Capture the cell that displays the provided text and extract its (x, y) central coordinate. 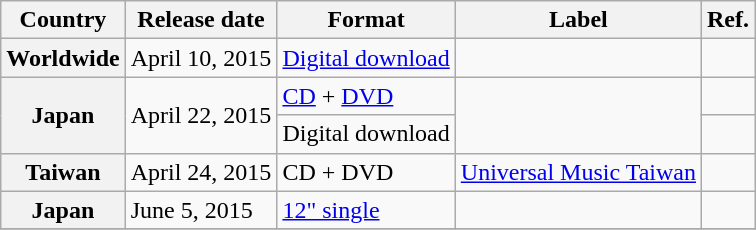
Taiwan (63, 172)
Format (366, 20)
Label (578, 20)
April 10, 2015 (201, 58)
Country (63, 20)
Universal Music Taiwan (578, 172)
Ref. (728, 20)
Release date (201, 20)
April 22, 2015 (201, 115)
June 5, 2015 (201, 210)
Worldwide (63, 58)
12" single (366, 210)
April 24, 2015 (201, 172)
